Capture the cell that displays the provided text and extract its (X, Y) central coordinate. 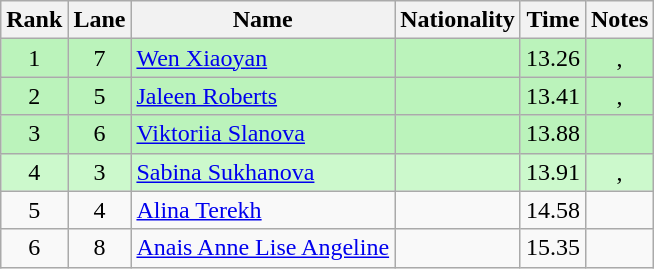
Name (263, 20)
13.41 (552, 96)
Wen Xiaoyan (263, 58)
Viktoriia Slanova (263, 134)
Rank (34, 20)
Lane (100, 20)
8 (100, 248)
Jaleen Roberts (263, 96)
Notes (619, 20)
14.58 (552, 210)
Time (552, 20)
2 (34, 96)
Anais Anne Lise Angeline (263, 248)
Alina Terekh (263, 210)
Nationality (458, 20)
13.26 (552, 58)
15.35 (552, 248)
Sabina Sukhanova (263, 172)
7 (100, 58)
1 (34, 58)
13.88 (552, 134)
13.91 (552, 172)
